Identify which cell holds the provided text, then report its [x, y] central coordinate. 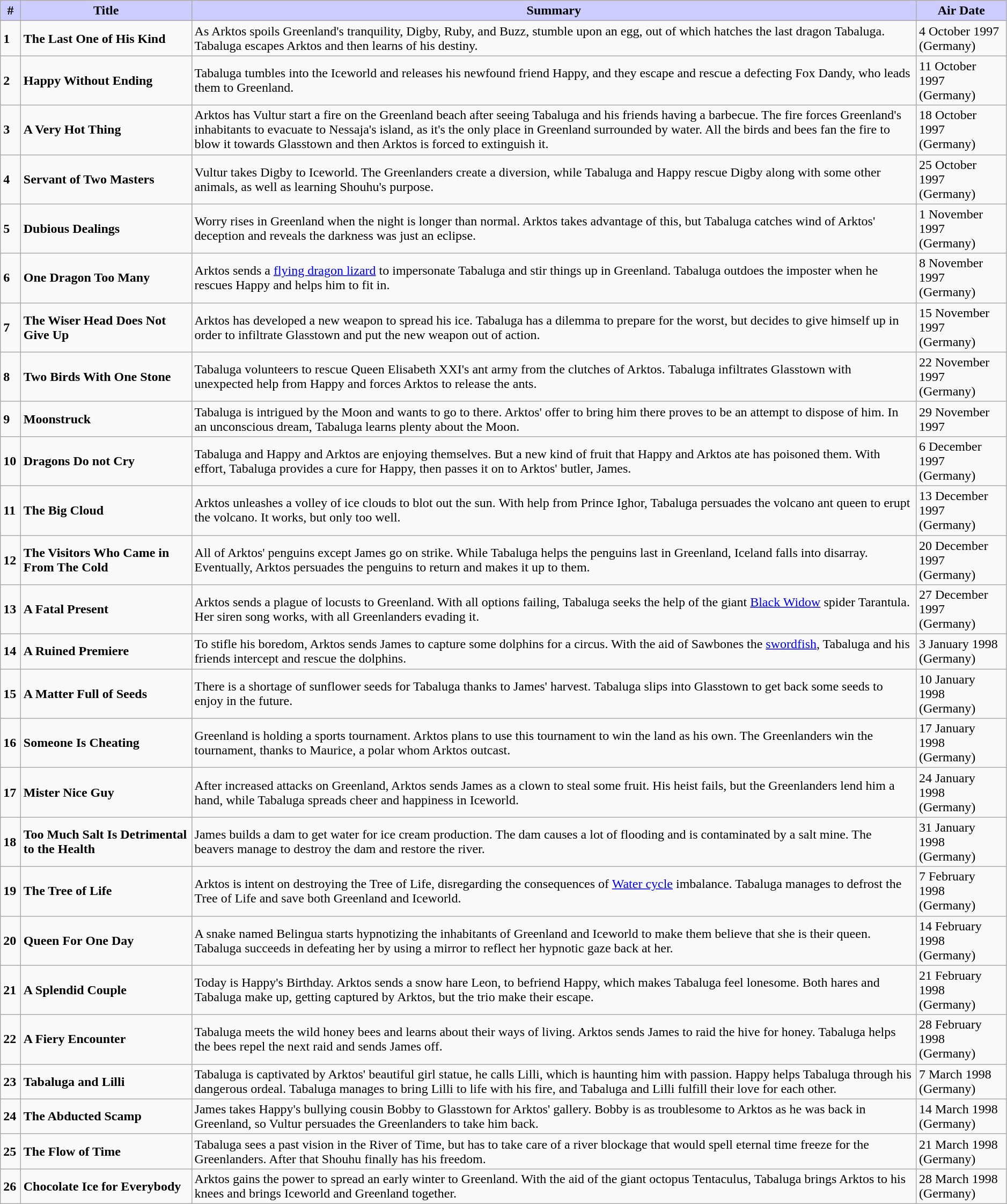
The Abducted Scamp [106, 1116]
16 [11, 743]
7 [11, 327]
20 [11, 941]
The Tree of Life [106, 891]
7 February 1998 (Germany) [961, 891]
A Matter Full of Seeds [106, 694]
23 [11, 1082]
17 [11, 792]
20 December 1997 (Germany) [961, 560]
Summary [554, 11]
2 [11, 80]
The Big Cloud [106, 510]
21 March 1998 (Germany) [961, 1151]
5 [11, 229]
13 [11, 610]
6 [11, 278]
11 October 1997 (Germany) [961, 80]
1 November 1997 (Germany) [961, 229]
Title [106, 11]
A Fiery Encounter [106, 1039]
24 January 1998 (Germany) [961, 792]
Dubious Dealings [106, 229]
# [11, 11]
17 January 1998 (Germany) [961, 743]
11 [11, 510]
18 [11, 842]
1 [11, 39]
Tabaluga and Lilli [106, 1082]
14 February 1998 (Germany) [961, 941]
10 [11, 461]
A Ruined Premiere [106, 651]
Happy Without Ending [106, 80]
19 [11, 891]
The Wiser Head Does Not Give Up [106, 327]
15 [11, 694]
8 November 1997 (Germany) [961, 278]
Dragons Do not Cry [106, 461]
Queen For One Day [106, 941]
8 [11, 377]
31 January 1998 (Germany) [961, 842]
Air Date [961, 11]
Two Birds With One Stone [106, 377]
4 [11, 179]
Servant of Two Masters [106, 179]
22 November 1997 (Germany) [961, 377]
10 January 1998 (Germany) [961, 694]
7 March 1998 (Germany) [961, 1082]
25 [11, 1151]
21 February 1998 (Germany) [961, 990]
Chocolate Ice for Everybody [106, 1186]
22 [11, 1039]
The Visitors Who Came in From The Cold [106, 560]
Moonstruck [106, 419]
One Dragon Too Many [106, 278]
3 January 1998 (Germany) [961, 651]
A Fatal Present [106, 610]
3 [11, 130]
Mister Nice Guy [106, 792]
12 [11, 560]
26 [11, 1186]
14 March 1998 (Germany) [961, 1116]
15 November 1997 (Germany) [961, 327]
14 [11, 651]
28 March 1998 (Germany) [961, 1186]
Someone Is Cheating [106, 743]
A Splendid Couple [106, 990]
4 October 1997 (Germany) [961, 39]
A Very Hot Thing [106, 130]
Too Much Salt Is Detrimental to the Health [106, 842]
28 February 1998 (Germany) [961, 1039]
6 December 1997 (Germany) [961, 461]
13 December 1997 (Germany) [961, 510]
29 November 1997 [961, 419]
21 [11, 990]
18 October 1997 (Germany) [961, 130]
The Flow of Time [106, 1151]
25 October 1997 (Germany) [961, 179]
The Last One of His Kind [106, 39]
24 [11, 1116]
9 [11, 419]
27 December 1997 (Germany) [961, 610]
